From the cell containing the given text, extract its center point as (X, Y) coordinate. 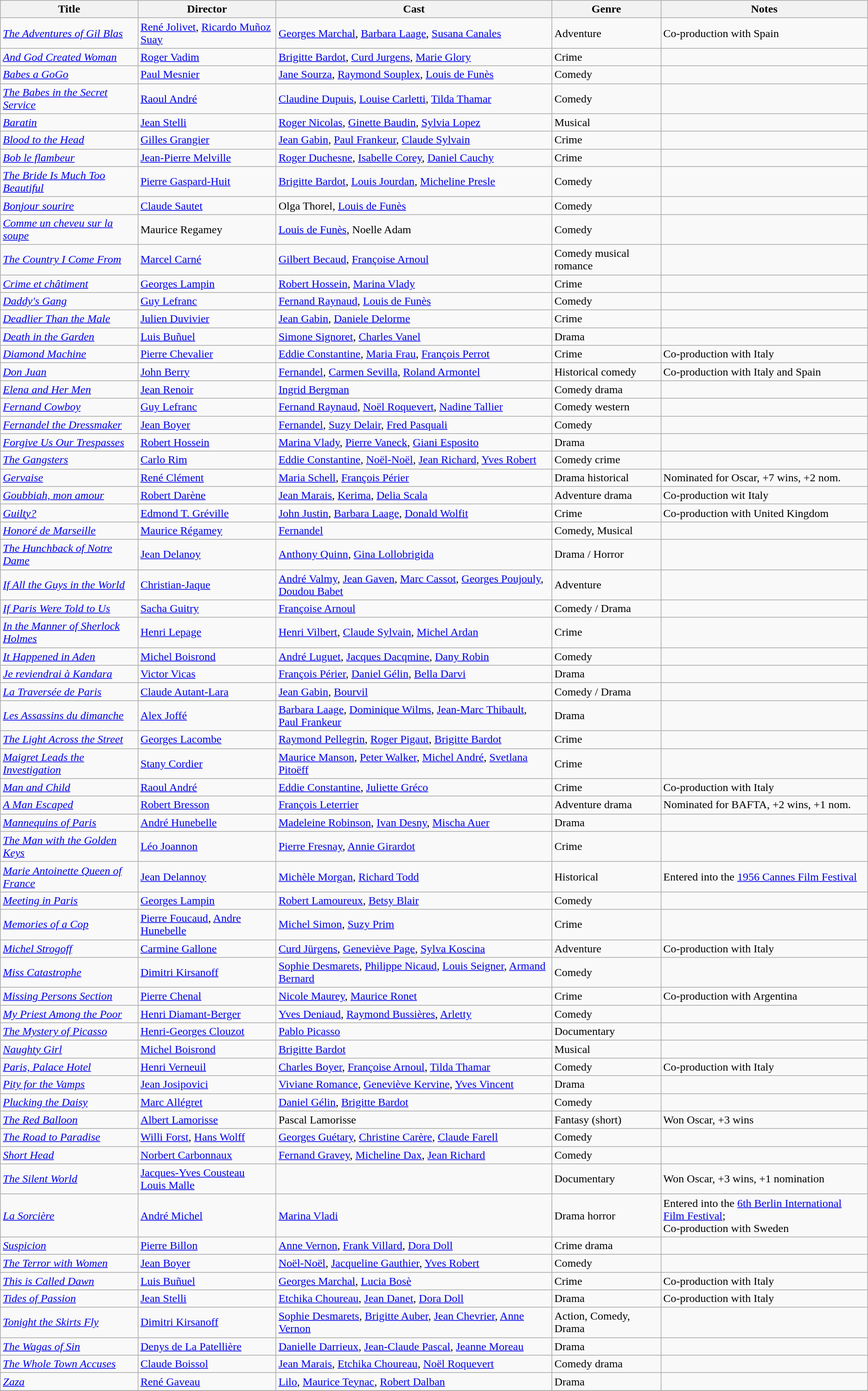
Robert Hossein (207, 442)
Michel Strogoff (70, 948)
Brigitte Bardot (414, 1049)
This is Called Dawn (70, 1281)
Roger Nicolas, Ginette Baudin, Sylvia Lopez (414, 122)
Jean-Pierre Melville (207, 158)
Missing Persons Section (70, 996)
Guilty? (70, 513)
Robert Hossein, Marina Vlady (414, 283)
Etchika Choureau, Jean Danet, Dora Doll (414, 1299)
Les Assassins du dimanche (70, 716)
The Red Balloon (70, 1120)
Victor Vicas (207, 674)
Charles Boyer, Françoise Arnoul, Tilda Thamar (414, 1067)
Fernandel, Suzy Delair, Fred Pasquali (414, 425)
Marcel Carné (207, 260)
Eddie Constantine, Juliette Gréco (414, 787)
Henri Lepage (207, 632)
Maurice Manson, Peter Walker, Michel André, Svetlana Pitoëff (414, 763)
Miss Catastrophe (70, 973)
Anne Vernon, Frank Villard, Dora Doll (414, 1245)
Notes (764, 9)
Naughty Girl (70, 1049)
Henri Vilbert, Claude Sylvain, Michel Ardan (414, 632)
Nicole Maurey, Maurice Ronet (414, 996)
Co-production with Spain (764, 33)
Pierre Gaspard-Huit (207, 182)
Françoise Arnoul (414, 609)
Léo Joannon (207, 847)
Eddie Constantine, Noël-Noël, Jean Richard, Yves Robert (414, 460)
Jean Gabin, Bourvil (414, 692)
René Clément (207, 478)
Crime drama (606, 1245)
Death in the Garden (70, 337)
Pascal Lamorisse (414, 1120)
Jean Marais, Kerima, Delia Scala (414, 495)
If All the Guys in the World (70, 584)
Blood to the Head (70, 140)
Pierre Chevalier (207, 354)
Robert Darène (207, 495)
François Périer, Daniel Gélin, Bella Darvi (414, 674)
Daniel Gélin, Brigitte Bardot (414, 1102)
Entered into the 6th Berlin International Film Festival;Co-production with Sweden (764, 1215)
Drama / Horror (606, 555)
Georges Marchal, Lucia Bosè (414, 1281)
The Silent World (70, 1179)
Gilbert Becaud, Françoise Arnoul (414, 260)
Paul Mesnier (207, 75)
The Wagas of Sin (70, 1346)
Man and Child (70, 787)
André Hunebelle (207, 823)
Marina Vladi (414, 1215)
Co-production with Italy and Spain (764, 372)
Jacques-Yves CousteauLouis Malle (207, 1179)
Jean Marais, Etchika Choureau, Noël Roquevert (414, 1364)
Nominated for Oscar, +7 wins, +2 nom. (764, 478)
René Gaveau (207, 1382)
Gervaise (70, 478)
John Justin, Barbara Laage, Donald Wolfit (414, 513)
Short Head (70, 1155)
Curd Jürgens, Geneviève Page, Sylva Koscina (414, 948)
René Jolivet, Ricardo Muñoz Suay (207, 33)
Mannequins of Paris (70, 823)
Simone Signoret, Charles Vanel (414, 337)
Louis de Funès, Noelle Adam (414, 229)
Marina Vlady, Pierre Vaneck, Giani Esposito (414, 442)
Historical (606, 876)
Yves Deniaud, Raymond Bussières, Arletty (414, 1014)
The Road to Paradise (70, 1137)
Gilles Grangier (207, 140)
Fernand Raynaud, Noël Roquevert, Nadine Tallier (414, 407)
Co-production wit Italy (764, 495)
Henri-Georges Clouzot (207, 1032)
Drama horror (606, 1215)
Lilo, Maurice Teynac, Robert Dalban (414, 1382)
Noël-Noël, Jacqueline Gauthier, Yves Robert (414, 1263)
It Happened in Aden (70, 657)
Fernandel (414, 530)
Jean Gabin, Paul Frankeur, Claude Sylvain (414, 140)
Albert Lamorisse (207, 1120)
Georges Guétary, Christine Carère, Claude Farell (414, 1137)
Georges Marchal, Barbara Laage, Susana Canales (414, 33)
Jean Delannoy (207, 876)
Michel Simon, Suzy Prim (414, 925)
Ingrid Bergman (414, 389)
Anthony Quinn, Gina Lollobrigida (414, 555)
Cast (414, 9)
My Priest Among the Poor (70, 1014)
Fernand Gravey, Micheline Dax, Jean Richard (414, 1155)
Don Juan (70, 372)
Marie Antoinette Queen of France (70, 876)
Maurice Regamey (207, 229)
Baratin (70, 122)
Maigret Leads the Investigation (70, 763)
Fernand Cowboy (70, 407)
Tides of Passion (70, 1299)
Bob le flambeur (70, 158)
In the Manner of Sherlock Holmes (70, 632)
Suspicion (70, 1245)
And God Created Woman (70, 57)
Co-production with Argentina (764, 996)
Claude Boissol (207, 1364)
Fernandel the Dressmaker (70, 425)
Henri Verneuil (207, 1067)
Deadlier Than the Male (70, 319)
Diamond Machine (70, 354)
Denys de La Patellière (207, 1346)
John Berry (207, 372)
Olga Thorel, Louis de Funès (414, 205)
Action, Comedy, Drama (606, 1322)
Director (207, 9)
André Michel (207, 1215)
Crime et châtiment (70, 283)
If Paris Were Told to Us (70, 609)
Sophie Desmarets, Brigitte Auber, Jean Chevrier, Anne Vernon (414, 1322)
Title (70, 9)
Pierre Foucaud, Andre Hunebelle (207, 925)
Genre (606, 9)
Roger Vadim (207, 57)
The Country I Come From (70, 260)
Robert Lamoureux, Betsy Blair (414, 900)
Elena and Her Men (70, 389)
Forgive Us Our Trespasses (70, 442)
The Bride Is Much Too Beautiful (70, 182)
Raymond Pellegrin, Roger Pigaut, Brigitte Bardot (414, 740)
Fernand Raynaud, Louis de Funès (414, 301)
Daddy's Gang (70, 301)
Entered into the 1956 Cannes Film Festival (764, 876)
Henri Diamant-Berger (207, 1014)
Tonight the Skirts Fly (70, 1322)
François Leterrier (414, 805)
Michèle Morgan, Richard Todd (414, 876)
Pierre Billon (207, 1245)
Honoré de Marseille (70, 530)
Maria Schell, François Périer (414, 478)
Georges Lacombe (207, 740)
Claudine Dupuis, Louise Carletti, Tilda Thamar (414, 98)
Maurice Régamey (207, 530)
Danielle Darrieux, Jean-Claude Pascal, Jeanne Moreau (414, 1346)
La Traversée de Paris (70, 692)
Zaza (70, 1382)
Goubbiah, mon amour (70, 495)
Comme un cheveu sur la soupe (70, 229)
Robert Bresson (207, 805)
Claude Autant-Lara (207, 692)
Jean Delanoy (207, 555)
Edmond T. Gréville (207, 513)
The Man with the Golden Keys (70, 847)
The Whole Town Accuses (70, 1364)
Jean Renoir (207, 389)
The Babes in the Secret Service (70, 98)
Viviane Romance, Geneviève Kervine, Yves Vincent (414, 1085)
Jane Sourza, Raymond Souplex, Louis de Funès (414, 75)
Won Oscar, +3 wins, +1 nomination (764, 1179)
The Gangsters (70, 460)
Norbert Carbonnaux (207, 1155)
Brigitte Bardot, Curd Jurgens, Marie Glory (414, 57)
The Light Across the Street (70, 740)
Willi Forst, Hans Wolff (207, 1137)
Meeting in Paris (70, 900)
The Terror with Women (70, 1263)
A Man Escaped (70, 805)
Paris, Palace Hotel (70, 1067)
Eddie Constantine, Maria Frau, François Perrot (414, 354)
Carmine Gallone (207, 948)
The Hunchback of Notre Dame (70, 555)
Julien Duvivier (207, 319)
Pierre Chenal (207, 996)
Bonjour sourire (70, 205)
Jean Josipovici (207, 1085)
Comedy western (606, 407)
Pablo Picasso (414, 1032)
Nominated for BAFTA, +2 wins, +1 nom. (764, 805)
Je reviendrai à Kandara (70, 674)
Comedy musical romance (606, 260)
Sophie Desmarets, Philippe Nicaud, Louis Seigner, Armand Bernard (414, 973)
Memories of a Cop (70, 925)
The Adventures of Gil Blas (70, 33)
Christian-Jaque (207, 584)
Marc Allégret (207, 1102)
Comedy crime (606, 460)
Pierre Fresnay, Annie Girardot (414, 847)
Fantasy (short) (606, 1120)
Carlo Rim (207, 460)
Roger Duchesne, Isabelle Corey, Daniel Cauchy (414, 158)
Claude Sautet (207, 205)
André Valmy, Jean Gaven, Marc Cassot, Georges Poujouly, Doudou Babet (414, 584)
Comedy, Musical (606, 530)
Sacha Guitry (207, 609)
Historical comedy (606, 372)
Fernandel, Carmen Sevilla, Roland Armontel (414, 372)
The Mystery of Picasso (70, 1032)
Won Oscar, +3 wins (764, 1120)
Brigitte Bardot, Louis Jourdan, Micheline Presle (414, 182)
Co-production with United Kingdom (764, 513)
André Luguet, Jacques Dacqmine, Dany Robin (414, 657)
Madeleine Robinson, Ivan Desny, Mischa Auer (414, 823)
Stany Cordier (207, 763)
Drama historical (606, 478)
Pity for the Vamps (70, 1085)
Babes a GoGo (70, 75)
Alex Joffé (207, 716)
Jean Gabin, Daniele Delorme (414, 319)
Plucking the Daisy (70, 1102)
Barbara Laage, Dominique Wilms, Jean-Marc Thibault, Paul Frankeur (414, 716)
La Sorcière (70, 1215)
